Pinpoint the cell where the given text exists, returning its [x, y] midpoint coordinate. 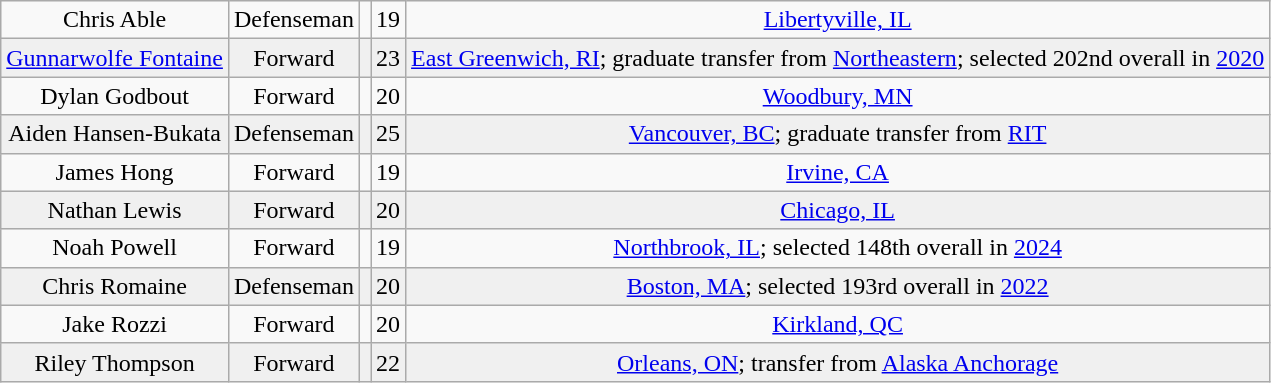
Dylan Godbout [115, 96]
Jake Rozzi [115, 324]
22 [388, 362]
Northbrook, IL; selected 148th overall in 2024 [838, 248]
Chris Able [115, 20]
25 [388, 134]
23 [388, 58]
Boston, MA; selected 193rd overall in 2022 [838, 286]
Riley Thompson [115, 362]
Vancouver, BC; graduate transfer from RIT [838, 134]
Gunnarwolfe Fontaine [115, 58]
Nathan Lewis [115, 210]
Aiden Hansen-Bukata [115, 134]
Woodbury, MN [838, 96]
Orleans, ON; transfer from Alaska Anchorage [838, 362]
Chris Romaine [115, 286]
James Hong [115, 172]
East Greenwich, RI; graduate transfer from Northeastern; selected 202nd overall in 2020 [838, 58]
Noah Powell [115, 248]
Libertyville, IL [838, 20]
Kirkland, QC [838, 324]
Irvine, CA [838, 172]
Chicago, IL [838, 210]
